Identify which cell holds the provided text, then report its (X, Y) central coordinate. 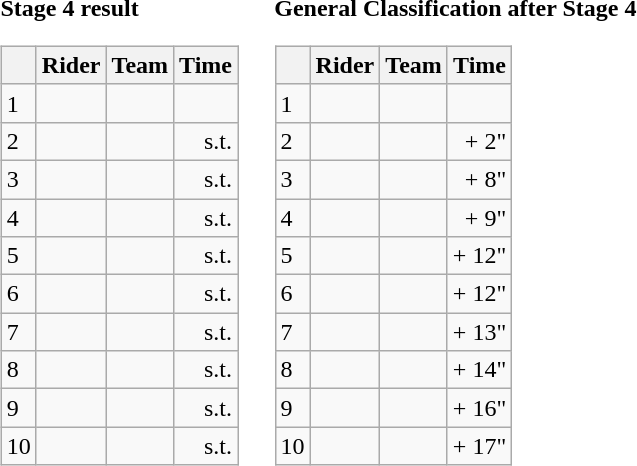
+ 16" (479, 408)
+ 17" (479, 446)
+ 8" (479, 179)
+ 14" (479, 370)
+ 2" (479, 141)
+ 13" (479, 332)
+ 9" (479, 217)
